Provide the [x, y] coordinate of the cell's center where the given text is located.  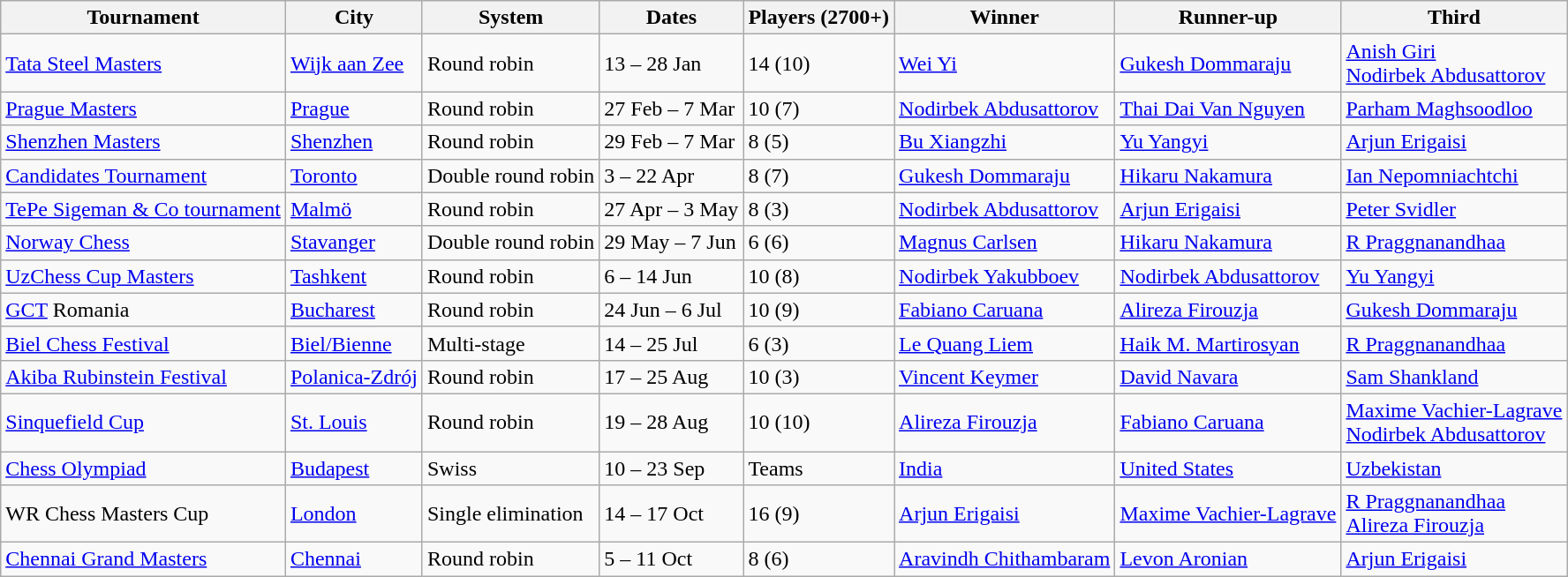
13 – 28 Jan [671, 64]
Dates [671, 18]
Malmö [353, 209]
Sinquefield Cup [143, 422]
14 – 17 Oct [671, 513]
Wei Yi [1005, 64]
London [353, 513]
Tournament [143, 18]
10 (7) [819, 109]
Norway Chess [143, 243]
6 (6) [819, 243]
System [510, 18]
16 (9) [819, 513]
Bu Xiangzhi [1005, 142]
Single elimination [510, 513]
Wijk aan Zee [353, 64]
Chennai [353, 559]
14 – 25 Jul [671, 343]
Biel/Bienne [353, 343]
Swiss [510, 468]
3 – 22 Apr [671, 176]
TePe Sigeman & Co tournament [143, 209]
10 (8) [819, 276]
8 (3) [819, 209]
27 Apr – 3 May [671, 209]
Chennai Grand Masters [143, 559]
St. Louis [353, 422]
Chess Olympiad [143, 468]
Peter Svidler [1454, 209]
8 (5) [819, 142]
17 – 25 Aug [671, 377]
GCT Romania [143, 310]
19 – 28 Aug [671, 422]
Parham Maghsoodloo [1454, 109]
Ian Nepomniachtchi [1454, 176]
29 May – 7 Jun [671, 243]
Players (2700+) [819, 18]
10 (10) [819, 422]
Toronto [353, 176]
Polanica-Zdrój [353, 377]
City [353, 18]
Akiba Rubinstein Festival [143, 377]
Le Quang Liem [1005, 343]
Runner-up [1228, 18]
Third [1454, 18]
Shenzhen Masters [143, 142]
Vincent Keymer [1005, 377]
Haik M. Martirosyan [1228, 343]
Maxime Vachier-Lagrave [1228, 513]
Winner [1005, 18]
Anish Giri Nodirbek Abdusattorov [1454, 64]
8 (7) [819, 176]
10 – 23 Sep [671, 468]
United States [1228, 468]
6 – 14 Jun [671, 276]
8 (6) [819, 559]
24 Jun – 6 Jul [671, 310]
Shenzhen [353, 142]
29 Feb – 7 Mar [671, 142]
WR Chess Masters Cup [143, 513]
Magnus Carlsen [1005, 243]
Stavanger [353, 243]
Budapest [353, 468]
David Navara [1228, 377]
R Praggnanandhaa Alireza Firouzja [1454, 513]
Biel Chess Festival [143, 343]
Prague [353, 109]
Tashkent [353, 276]
Levon Aronian [1228, 559]
Prague Masters [143, 109]
6 (3) [819, 343]
Teams [819, 468]
Tata Steel Masters [143, 64]
10 (3) [819, 377]
14 (10) [819, 64]
Nodirbek Yakubboev [1005, 276]
5 – 11 Oct [671, 559]
India [1005, 468]
Sam Shankland [1454, 377]
Maxime Vachier-Lagrave Nodirbek Abdusattorov [1454, 422]
Thai Dai Van Nguyen [1228, 109]
Bucharest [353, 310]
27 Feb – 7 Mar [671, 109]
Aravindh Chithambaram [1005, 559]
Candidates Tournament [143, 176]
Multi-stage [510, 343]
10 (9) [819, 310]
UzChess Cup Masters [143, 276]
Uzbekistan [1454, 468]
